Locate the cell with the specified text and output its (x, y) center coordinate. 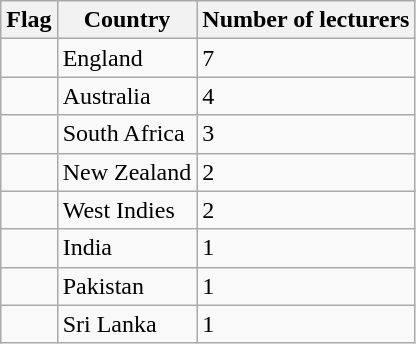
Flag (29, 20)
7 (306, 58)
England (127, 58)
Pakistan (127, 286)
South Africa (127, 134)
India (127, 248)
Number of lecturers (306, 20)
4 (306, 96)
Country (127, 20)
New Zealand (127, 172)
West Indies (127, 210)
3 (306, 134)
Australia (127, 96)
Sri Lanka (127, 324)
